Search for the cell housing the specified text and yield its (x, y) center coordinate. 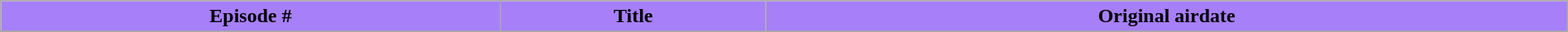
Episode # (251, 16)
Original airdate (1166, 16)
Title (633, 16)
